For the text-containing cell, return its midpoint in [x, y] coordinate format. 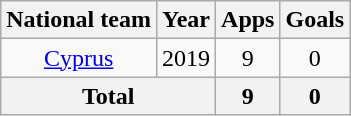
Apps [248, 20]
Goals [315, 20]
National team [79, 20]
Year [186, 20]
2019 [186, 58]
Cyprus [79, 58]
Total [108, 96]
